Identify which cell holds the provided text, then report its (X, Y) central coordinate. 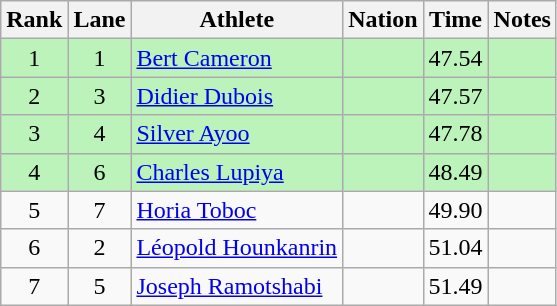
Léopold Hounkanrin (237, 248)
Time (456, 20)
51.04 (456, 248)
Athlete (237, 20)
Bert Cameron (237, 58)
Joseph Ramotshabi (237, 286)
Charles Lupiya (237, 172)
49.90 (456, 210)
Didier Dubois (237, 96)
47.54 (456, 58)
Silver Ayoo (237, 134)
47.78 (456, 134)
Rank (34, 20)
Nation (383, 20)
48.49 (456, 172)
51.49 (456, 286)
Notes (522, 20)
47.57 (456, 96)
Lane (100, 20)
Horia Toboc (237, 210)
